Search for the cell housing the specified text and yield its [x, y] center coordinate. 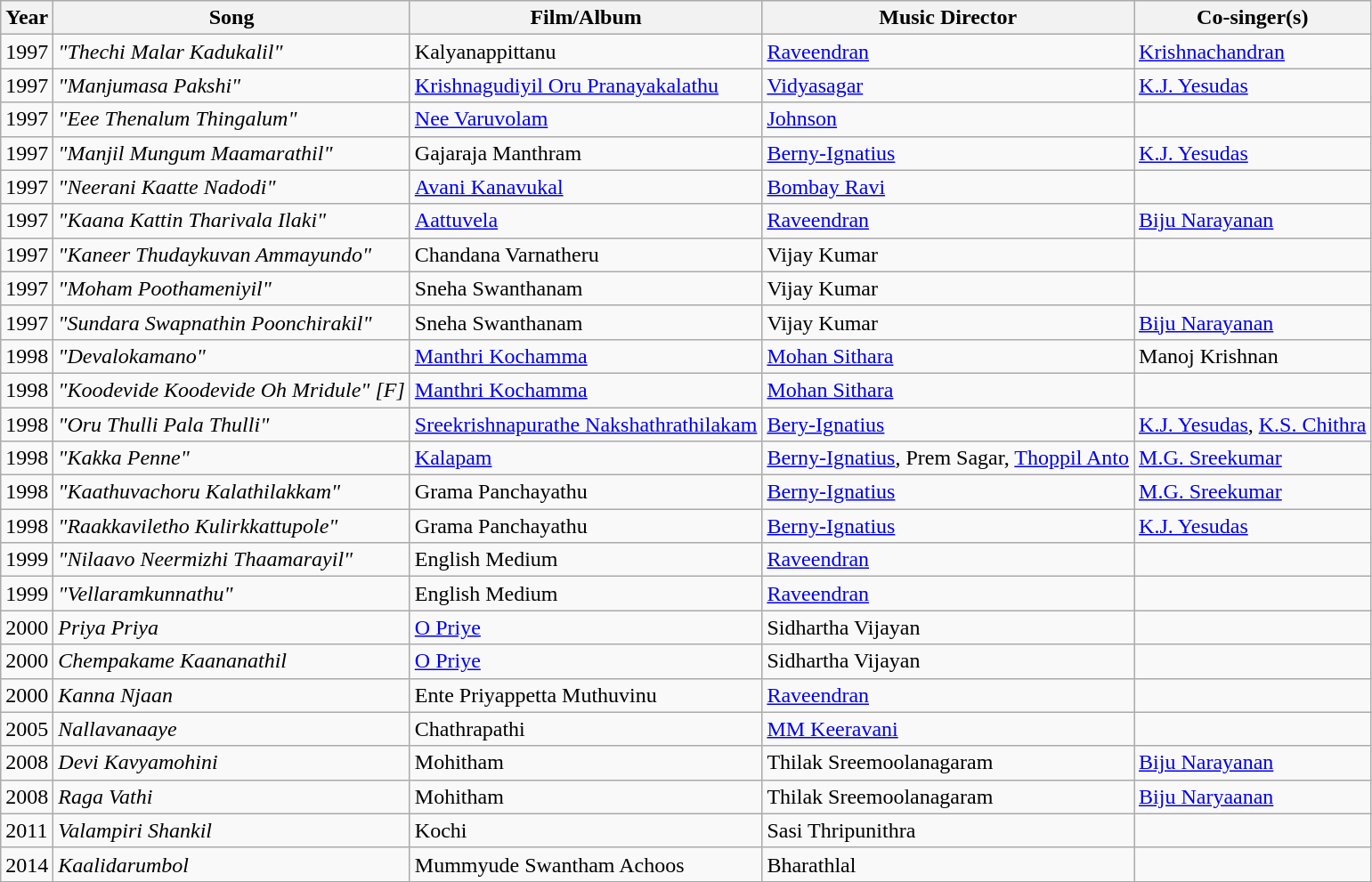
MM Keeravani [948, 729]
"Moham Poothameniyil" [231, 288]
Nee Varuvolam [586, 119]
"Manjil Mungum Maamarathil" [231, 153]
Kalapam [586, 458]
Valampiri Shankil [231, 830]
Kanna Njaan [231, 695]
Bharathlal [948, 864]
"Thechi Malar Kadukalil" [231, 52]
2005 [27, 729]
"Oru Thulli Pala Thulli" [231, 425]
"Kakka Penne" [231, 458]
Co-singer(s) [1253, 18]
Mummyude Swantham Achoos [586, 864]
"Neerani Kaatte Nadodi" [231, 187]
Music Director [948, 18]
"Kaathuvachoru Kalathilakkam" [231, 492]
Kaalidarumbol [231, 864]
Gajaraja Manthram [586, 153]
"Raakkaviletho Kulirkkattupole" [231, 526]
Avani Kanavukal [586, 187]
Aattuvela [586, 221]
Krishnachandran [1253, 52]
Biju Naryaanan [1253, 797]
Bombay Ravi [948, 187]
"Kaana Kattin Tharivala Ilaki" [231, 221]
Sreekrishnapurathe Nakshathrathilakam [586, 425]
"Eee Thenalum Thingalum" [231, 119]
Berny-Ignatius, Prem Sagar, Thoppil Anto [948, 458]
"Manjumasa Pakshi" [231, 85]
Manoj Krishnan [1253, 356]
Kalyanappittanu [586, 52]
Kochi [586, 830]
Priya Priya [231, 627]
Song [231, 18]
2014 [27, 864]
2011 [27, 830]
"Sundara Swapnathin Poonchirakil" [231, 322]
Chathrapathi [586, 729]
Chandana Varnatheru [586, 255]
Bery-Ignatius [948, 425]
Johnson [948, 119]
Ente Priyappetta Muthuvinu [586, 695]
"Koodevide Koodevide Oh Mridule" [F] [231, 390]
Vidyasagar [948, 85]
Nallavanaaye [231, 729]
"Nilaavo Neermizhi Thaamarayil" [231, 560]
Krishnagudiyil Oru Pranayakalathu [586, 85]
Sasi Thripunithra [948, 830]
Raga Vathi [231, 797]
Film/Album [586, 18]
Year [27, 18]
"Devalokamano" [231, 356]
Devi Kavyamohini [231, 763]
"Vellaramkunnathu" [231, 594]
Chempakame Kaananathil [231, 661]
K.J. Yesudas, K.S. Chithra [1253, 425]
"Kaneer Thudaykuvan Ammayundo" [231, 255]
